Scan for the cell matching the given text and deliver its [X, Y] coordinate at center. 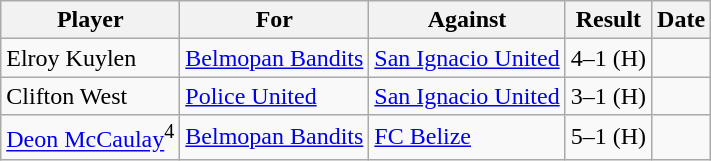
Result [608, 20]
4–1 (H) [608, 58]
Deon McCaulay4 [90, 138]
For [274, 20]
Clifton West [90, 96]
Police United [274, 96]
Elroy Kuylen [90, 58]
Player [90, 20]
Date [682, 20]
FC Belize [467, 138]
5–1 (H) [608, 138]
3–1 (H) [608, 96]
Against [467, 20]
